Extract the [X, Y] coordinate from the center of the cell holding the provided text.  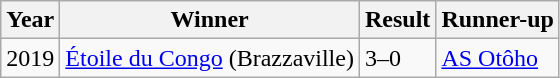
Year [30, 20]
Runner-up [498, 20]
AS Otôho [498, 58]
2019 [30, 58]
Étoile du Congo (Brazzaville) [210, 58]
Winner [210, 20]
Result [397, 20]
3–0 [397, 58]
